Locate the cell with the specified text and output its (X, Y) center coordinate. 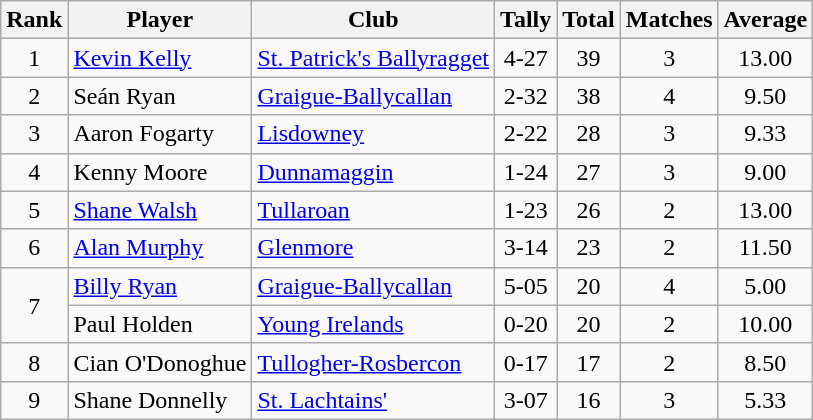
Dunnamaggin (374, 172)
Alan Murphy (160, 248)
Tullogher-Rosbercon (374, 362)
Rank (34, 20)
7 (34, 305)
Lisdowney (374, 134)
39 (589, 58)
10.00 (766, 324)
17 (589, 362)
Total (589, 20)
Player (160, 20)
9.50 (766, 96)
0-17 (526, 362)
3-14 (526, 248)
38 (589, 96)
Shane Walsh (160, 210)
5-05 (526, 286)
6 (34, 248)
Kevin Kelly (160, 58)
23 (589, 248)
Seán Ryan (160, 96)
0-20 (526, 324)
Billy Ryan (160, 286)
9.33 (766, 134)
27 (589, 172)
Club (374, 20)
St. Lachtains' (374, 400)
26 (589, 210)
Tally (526, 20)
8 (34, 362)
5.33 (766, 400)
Young Irelands (374, 324)
Aaron Fogarty (160, 134)
28 (589, 134)
Paul Holden (160, 324)
Tullaroan (374, 210)
St. Patrick's Ballyragget (374, 58)
9.00 (766, 172)
Cian O'Donoghue (160, 362)
1 (34, 58)
1-23 (526, 210)
Shane Donnelly (160, 400)
11.50 (766, 248)
5 (34, 210)
9 (34, 400)
8.50 (766, 362)
Glenmore (374, 248)
4-27 (526, 58)
2-32 (526, 96)
1-24 (526, 172)
16 (589, 400)
3-07 (526, 400)
5.00 (766, 286)
Kenny Moore (160, 172)
Average (766, 20)
2-22 (526, 134)
Matches (669, 20)
